Provide the [X, Y] coordinate of the cell's center where the given text is located.  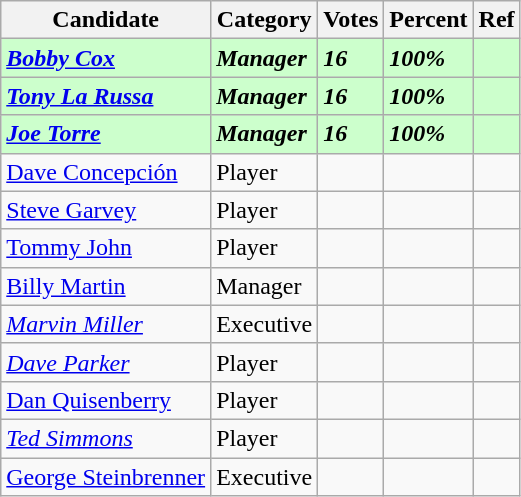
Bobby Cox [106, 58]
Ref [496, 20]
Dave Concepción [106, 172]
Steve Garvey [106, 210]
Ted Simmons [106, 438]
Tony La Russa [106, 96]
Tommy John [106, 248]
Billy Martin [106, 286]
Joe Torre [106, 134]
Percent [428, 20]
George Steinbrenner [106, 477]
Dan Quisenberry [106, 400]
Dave Parker [106, 362]
Votes [351, 20]
Marvin Miller [106, 324]
Category [264, 20]
Candidate [106, 20]
